Return the (x, y) coordinate for the center point of the cell that contains the specified text.  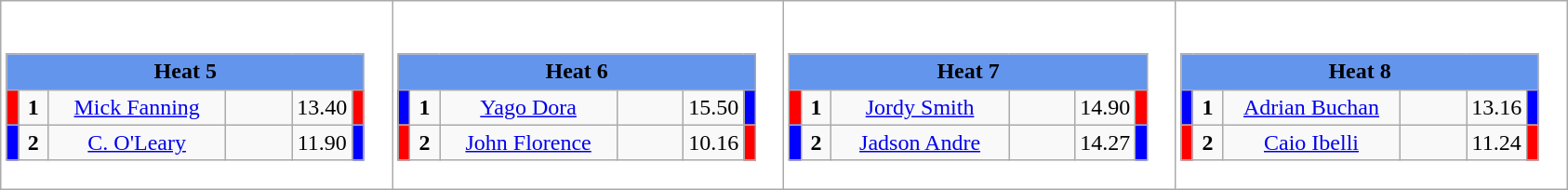
Mick Fanning (138, 107)
Heat 6 1 Yago Dora 15.50 2 John Florence 10.16 (588, 95)
13.16 (1497, 107)
Heat 8 (1360, 72)
Heat 7 1 Jordy Smith 14.90 2 Jadson Andre 14.27 (980, 95)
11.24 (1497, 142)
Jordy Smith (921, 107)
11.90 (322, 142)
10.16 (714, 142)
Heat 5 1 Mick Fanning 13.40 2 C. O'Leary 11.90 (197, 95)
14.90 (1105, 107)
Yago Dora (528, 107)
Heat 6 (577, 72)
Jadson Andre (921, 142)
14.27 (1105, 142)
13.40 (322, 107)
John Florence (528, 142)
C. O'Leary (138, 142)
Heat 5 (185, 72)
Adrian Buchan (1311, 107)
Heat 7 (968, 72)
15.50 (714, 107)
Heat 8 1 Adrian Buchan 13.16 2 Caio Ibelli 11.24 (1371, 95)
Caio Ibelli (1311, 142)
